Determine the (X, Y) coordinate at the center of the cell enclosing the given text.  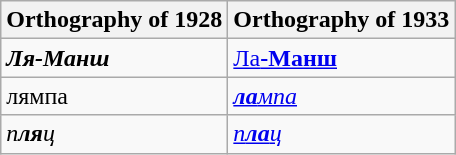
плац (342, 134)
лампа (342, 96)
Ла-Манш (342, 58)
Orthography of 1928 (114, 20)
пляц (114, 134)
Ля-Манш (114, 58)
лямпа (114, 96)
Orthography of 1933 (342, 20)
